Provide the (X, Y) coordinate of the cell's center where the given text is located.  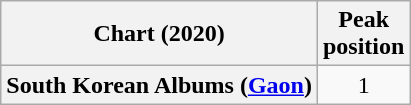
South Korean Albums (Gaon) (160, 85)
Chart (2020) (160, 34)
1 (363, 85)
Peakposition (363, 34)
